Return [x, y] of the center of cell containing provided text 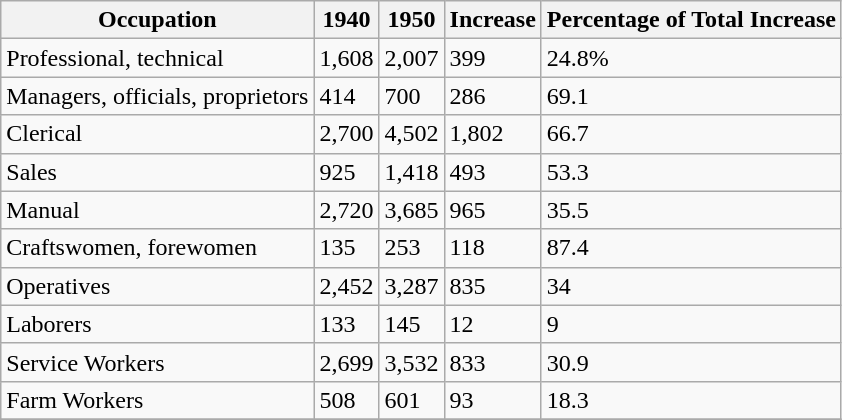
2,452 [346, 286]
833 [492, 362]
414 [346, 96]
835 [492, 286]
Laborers [158, 324]
35.5 [691, 210]
24.8% [691, 58]
1950 [412, 20]
Farm Workers [158, 400]
601 [412, 400]
118 [492, 248]
Increase [492, 20]
12 [492, 324]
135 [346, 248]
925 [346, 172]
286 [492, 96]
Manual [158, 210]
399 [492, 58]
2,007 [412, 58]
2,700 [346, 134]
3,532 [412, 362]
Sales [158, 172]
508 [346, 400]
1,608 [346, 58]
493 [492, 172]
93 [492, 400]
9 [691, 324]
53.3 [691, 172]
Craftswomen, forewomen [158, 248]
4,502 [412, 134]
2,699 [346, 362]
34 [691, 286]
30.9 [691, 362]
Managers, officials, proprietors [158, 96]
145 [412, 324]
69.1 [691, 96]
Professional, technical [158, 58]
3,685 [412, 210]
Operatives [158, 286]
Clerical [158, 134]
Percentage of Total Increase [691, 20]
965 [492, 210]
3,287 [412, 286]
1,802 [492, 134]
87.4 [691, 248]
18.3 [691, 400]
700 [412, 96]
133 [346, 324]
1940 [346, 20]
2,720 [346, 210]
1,418 [412, 172]
66.7 [691, 134]
Occupation [158, 20]
Service Workers [158, 362]
253 [412, 248]
